From the cell containing the given text, extract its center point as [X, Y] coordinate. 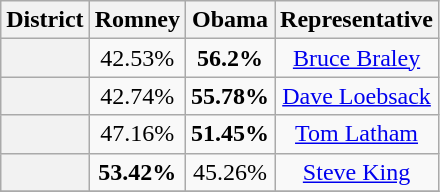
51.45% [230, 134]
Steve King [357, 172]
Dave Loebsack [357, 96]
47.16% [137, 134]
45.26% [230, 172]
Obama [230, 20]
55.78% [230, 96]
56.2% [230, 58]
Tom Latham [357, 134]
Romney [137, 20]
District [45, 20]
42.74% [137, 96]
53.42% [137, 172]
Bruce Braley [357, 58]
Representative [357, 20]
42.53% [137, 58]
